Locate the cell with the specified text and output its (x, y) center coordinate. 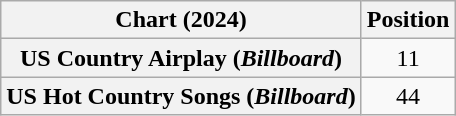
US Hot Country Songs (Billboard) (181, 96)
Position (408, 20)
11 (408, 58)
Chart (2024) (181, 20)
US Country Airplay (Billboard) (181, 58)
44 (408, 96)
